Provide the [x, y] coordinate of the cell's center where the given text is located.  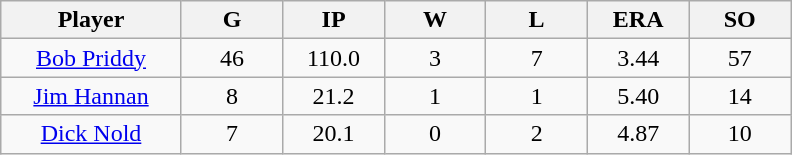
L [537, 20]
46 [232, 58]
0 [435, 134]
ERA [638, 20]
Bob Priddy [92, 58]
W [435, 20]
8 [232, 96]
Jim Hannan [92, 96]
21.2 [334, 96]
Player [92, 20]
SO [740, 20]
Dick Nold [92, 134]
3.44 [638, 58]
14 [740, 96]
110.0 [334, 58]
57 [740, 58]
4.87 [638, 134]
G [232, 20]
2 [537, 134]
3 [435, 58]
5.40 [638, 96]
10 [740, 134]
IP [334, 20]
20.1 [334, 134]
